For the text-containing cell, return its midpoint in [x, y] coordinate format. 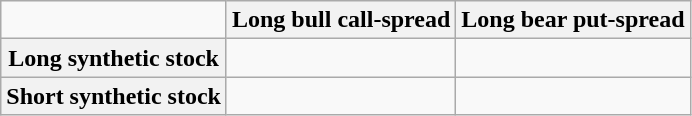
Long bear put-spread [573, 20]
Long bull call-spread [340, 20]
Long synthetic stock [114, 58]
Short synthetic stock [114, 96]
